Provide the (x, y) coordinate of the cell's center where the given text is located.  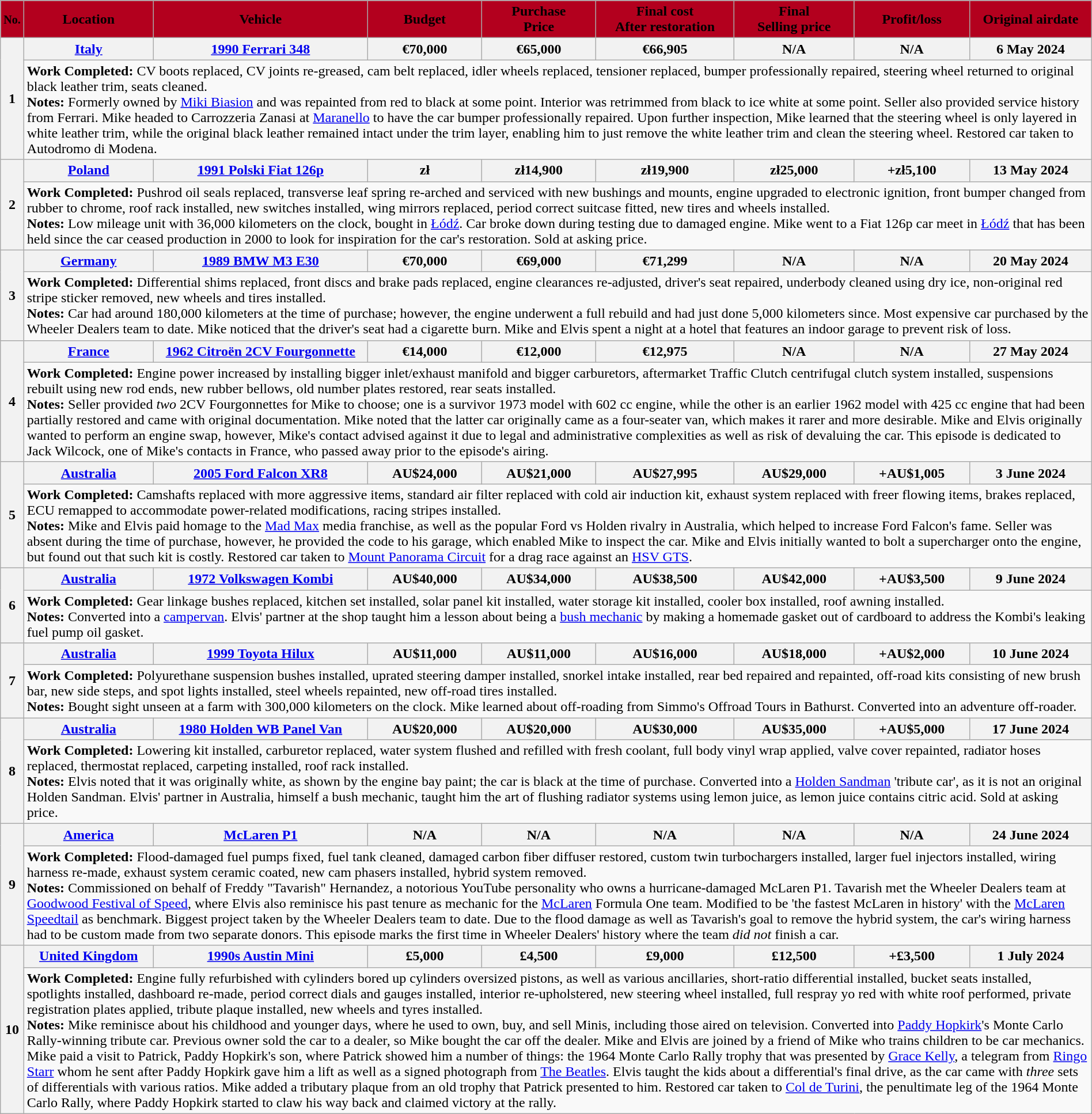
AU$35,000 (794, 729)
3 June 2024 (1031, 473)
1990 Ferrari 348 (260, 49)
Germany (89, 261)
+AU$2,000 (912, 654)
€14,000 (424, 351)
6 (12, 605)
zł14,900 (539, 170)
10 (12, 1029)
8 (12, 771)
zł (424, 170)
AU$27,995 (665, 473)
AU$42,000 (794, 579)
4 (12, 401)
Budget (424, 20)
+zł5,100 (912, 170)
€12,000 (539, 351)
Location (89, 20)
2005 Ford Falcon XR8 (260, 473)
€65,000 (539, 49)
€69,000 (539, 261)
+AU$3,500 (912, 579)
AU$18,000 (794, 654)
AU$38,500 (665, 579)
+AU$5,000 (912, 729)
Poland (89, 170)
2 (12, 205)
FinalSelling price (794, 20)
No. (12, 20)
AU$40,000 (424, 579)
£9,000 (665, 956)
AU$30,000 (665, 729)
Vehicle (260, 20)
£12,500 (794, 956)
1980 Holden WB Panel Van (260, 729)
£4,500 (539, 956)
3 (12, 295)
1991 Polski Fiat 126p (260, 170)
McLaren P1 (260, 835)
Original airdate (1031, 20)
24 June 2024 (1031, 835)
Final costAfter restoration (665, 20)
20 May 2024 (1031, 261)
Profit/loss (912, 20)
1990s Austin Mini (260, 956)
1 (12, 99)
6 May 2024 (1031, 49)
9 June 2024 (1031, 579)
AU$21,000 (539, 473)
€71,299 (665, 261)
AU$34,000 (539, 579)
Italy (89, 49)
AU$24,000 (424, 473)
zł25,000 (794, 170)
United Kingdom (89, 956)
9 (12, 884)
1962 Citroën 2CV Fourgonnette (260, 351)
17 June 2024 (1031, 729)
zł19,900 (665, 170)
€12,975 (665, 351)
America (89, 835)
1989 BMW M3 E30 (260, 261)
PurchasePrice (539, 20)
+AU$1,005 (912, 473)
10 June 2024 (1031, 654)
1 July 2024 (1031, 956)
1972 Volkswagen Kombi (260, 579)
7 (12, 680)
€66,905 (665, 49)
AU$29,000 (794, 473)
£5,000 (424, 956)
13 May 2024 (1031, 170)
AU$16,000 (665, 654)
27 May 2024 (1031, 351)
1999 Toyota Hilux (260, 654)
France (89, 351)
+£3,500 (912, 956)
5 (12, 515)
